Return [X, Y] of the center of cell containing provided text 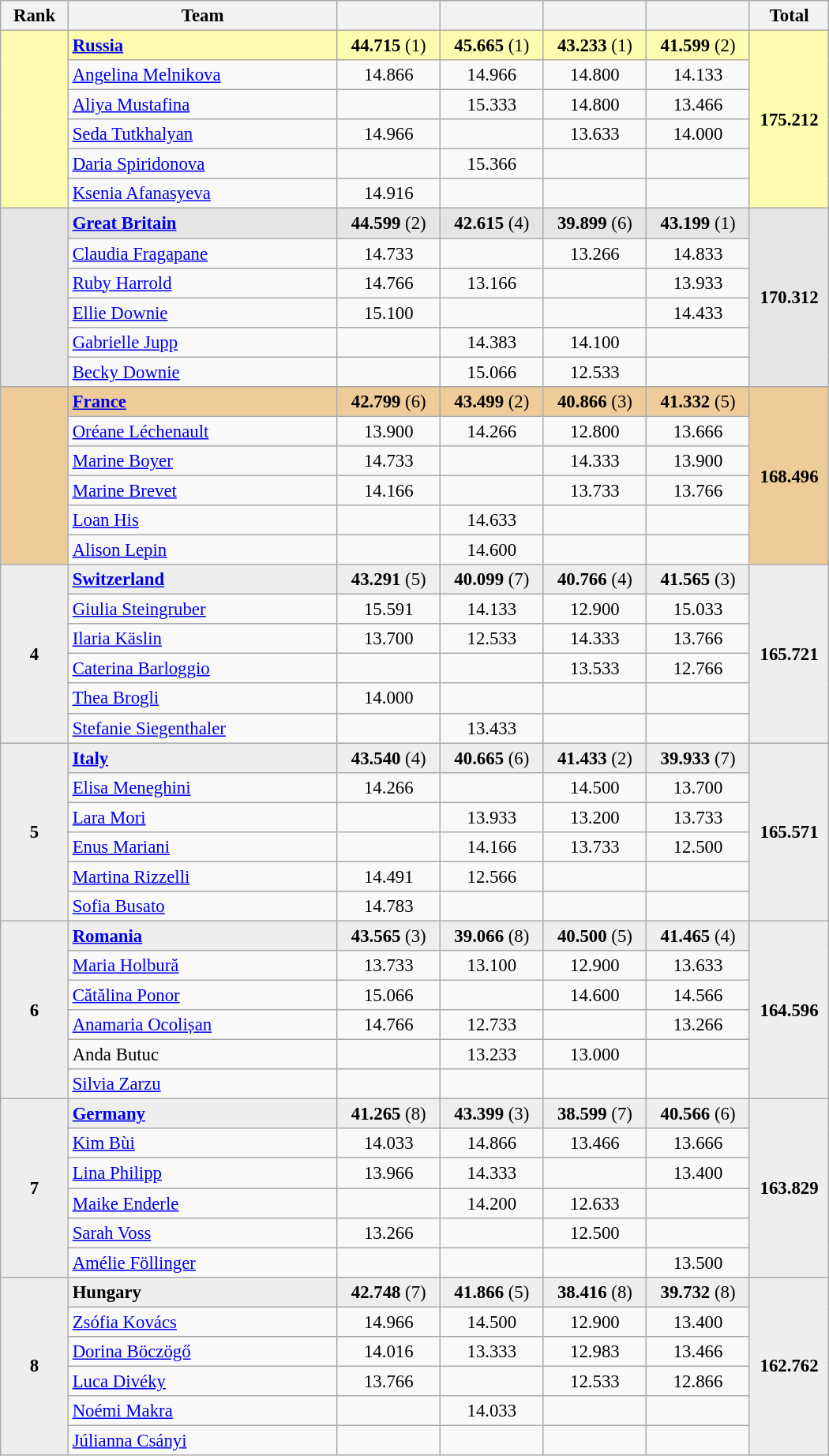
12.983 [595, 1352]
Russia [202, 46]
Marine Boyer [202, 461]
14.566 [698, 996]
13.233 [493, 1055]
14.100 [595, 342]
7 [35, 1188]
8 [35, 1366]
165.571 [790, 832]
45.665 (1) [493, 46]
162.762 [790, 1366]
15.100 [388, 313]
40.099 (7) [493, 580]
165.721 [790, 654]
38.599 (7) [595, 1114]
Giulia Steingruber [202, 610]
43.499 (2) [493, 402]
40.766 (4) [595, 580]
43.199 (1) [698, 223]
40.566 (6) [698, 1114]
43.565 (3) [388, 936]
Great Britain [202, 223]
Aliya Mustafina [202, 105]
Maike Enderle [202, 1203]
14.383 [493, 342]
Total [790, 16]
Becky Downie [202, 372]
12.633 [595, 1203]
163.829 [790, 1188]
5 [35, 832]
Seda Tutkhalyan [202, 134]
42.748 (7) [388, 1292]
Oréane Léchenault [202, 431]
43.291 (5) [388, 580]
Caterina Barloggio [202, 669]
13.000 [595, 1055]
13.333 [493, 1352]
12.566 [493, 876]
44.715 (1) [388, 46]
43.399 (3) [493, 1114]
Noémi Makra [202, 1411]
Rank [35, 16]
Ksenia Afanasyeva [202, 193]
170.312 [790, 298]
Marine Brevet [202, 490]
4 [35, 654]
13.433 [493, 728]
13.166 [493, 283]
14.833 [698, 253]
Claudia Fragapane [202, 253]
Angelina Melnikova [202, 75]
Alison Lepin [202, 550]
Ellie Downie [202, 313]
14.433 [698, 313]
41.265 (8) [388, 1114]
Sofia Busato [202, 906]
6 [35, 1010]
41.565 (3) [698, 580]
Thea Brogli [202, 699]
Stefanie Siegenthaler [202, 728]
39.933 (7) [698, 758]
41.866 (5) [493, 1292]
40.866 (3) [595, 402]
12.800 [595, 431]
14.916 [388, 193]
Romania [202, 936]
13.200 [595, 817]
14.016 [388, 1352]
42.799 (6) [388, 402]
39.066 (8) [493, 936]
Loan His [202, 520]
13.533 [595, 669]
41.465 (4) [698, 936]
Lara Mori [202, 817]
39.732 (8) [698, 1292]
44.599 (2) [388, 223]
12.733 [493, 1025]
France [202, 402]
14.783 [388, 906]
12.866 [698, 1381]
15.366 [493, 164]
Ilaria Käslin [202, 639]
168.496 [790, 476]
40.665 (6) [493, 758]
13.966 [388, 1173]
13.500 [698, 1263]
41.599 (2) [698, 46]
Daria Spiridonova [202, 164]
Enus Mariani [202, 847]
Silvia Zarzu [202, 1084]
39.899 (6) [595, 223]
Cătălina Ponor [202, 996]
14.491 [388, 876]
43.540 (4) [388, 758]
Anda Butuc [202, 1055]
Sarah Voss [202, 1233]
Anamaria Ocolișan [202, 1025]
Luca Divéky [202, 1381]
13.100 [493, 966]
Martina Rizzelli [202, 876]
Elisa Meneghini [202, 787]
Ruby Harrold [202, 283]
Team [202, 16]
14.633 [493, 520]
Maria Holbură [202, 966]
12.766 [698, 669]
Italy [202, 758]
Hungary [202, 1292]
41.433 (2) [595, 758]
42.615 (4) [493, 223]
164.596 [790, 1010]
41.332 (5) [698, 402]
Júlianna Csányi [202, 1440]
175.212 [790, 120]
Dorina Böczögő [202, 1352]
Kim Bùi [202, 1144]
40.500 (5) [595, 936]
15.333 [493, 105]
Switzerland [202, 580]
43.233 (1) [595, 46]
Lina Philipp [202, 1173]
38.416 (8) [595, 1292]
14.200 [493, 1203]
15.033 [698, 610]
15.591 [388, 610]
Amélie Föllinger [202, 1263]
Gabrielle Jupp [202, 342]
Germany [202, 1114]
Zsófia Kovács [202, 1322]
